Extract the (x, y) coordinate from the center of the cell holding the provided text.  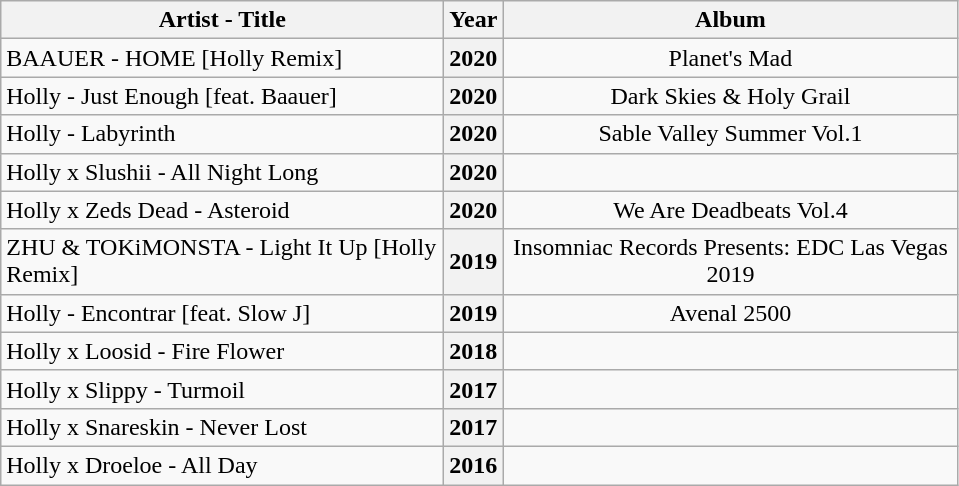
2016 (474, 465)
Year (474, 20)
Insomniac Records Presents: EDC Las Vegas 2019 (730, 262)
Holly x Slippy - Turmoil (222, 389)
Dark Skies & Holy Grail (730, 96)
Holly - Encontrar [feat. Slow J] (222, 313)
We Are Deadbeats Vol.4 (730, 210)
Holly - Just Enough [feat. Baauer] (222, 96)
Holly x Loosid - Fire Flower (222, 351)
Album (730, 20)
2018 (474, 351)
Holly - Labyrinth (222, 134)
ZHU & TOKiMONSTA - Light It Up [Holly Remix] (222, 262)
Holly x Slushii - All Night Long (222, 172)
Planet's Mad (730, 58)
Holly x Zeds Dead - Asteroid (222, 210)
BAAUER - HOME [Holly Remix] (222, 58)
Holly x Droeloe - All Day (222, 465)
Avenal 2500 (730, 313)
Holly x Snareskin - Never Lost (222, 427)
Artist - Title (222, 20)
Sable Valley Summer Vol.1 (730, 134)
